Return (X, Y) of the center of cell containing provided text 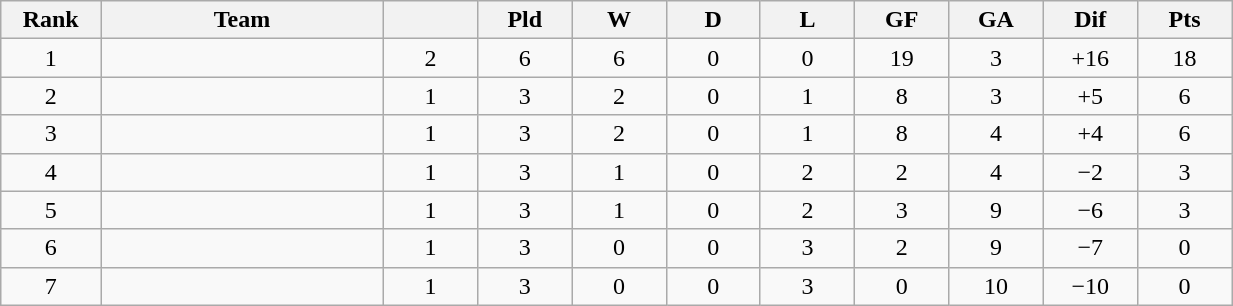
D (713, 20)
GA (996, 20)
+16 (1090, 58)
GF (902, 20)
W (619, 20)
7 (51, 286)
Rank (51, 20)
−7 (1090, 248)
19 (902, 58)
Dif (1090, 20)
+5 (1090, 96)
5 (51, 210)
−6 (1090, 210)
Pld (525, 20)
10 (996, 286)
18 (1184, 58)
−10 (1090, 286)
−2 (1090, 172)
Team (242, 20)
Pts (1184, 20)
+4 (1090, 134)
L (807, 20)
